Return (X, Y) of the center of cell containing provided text 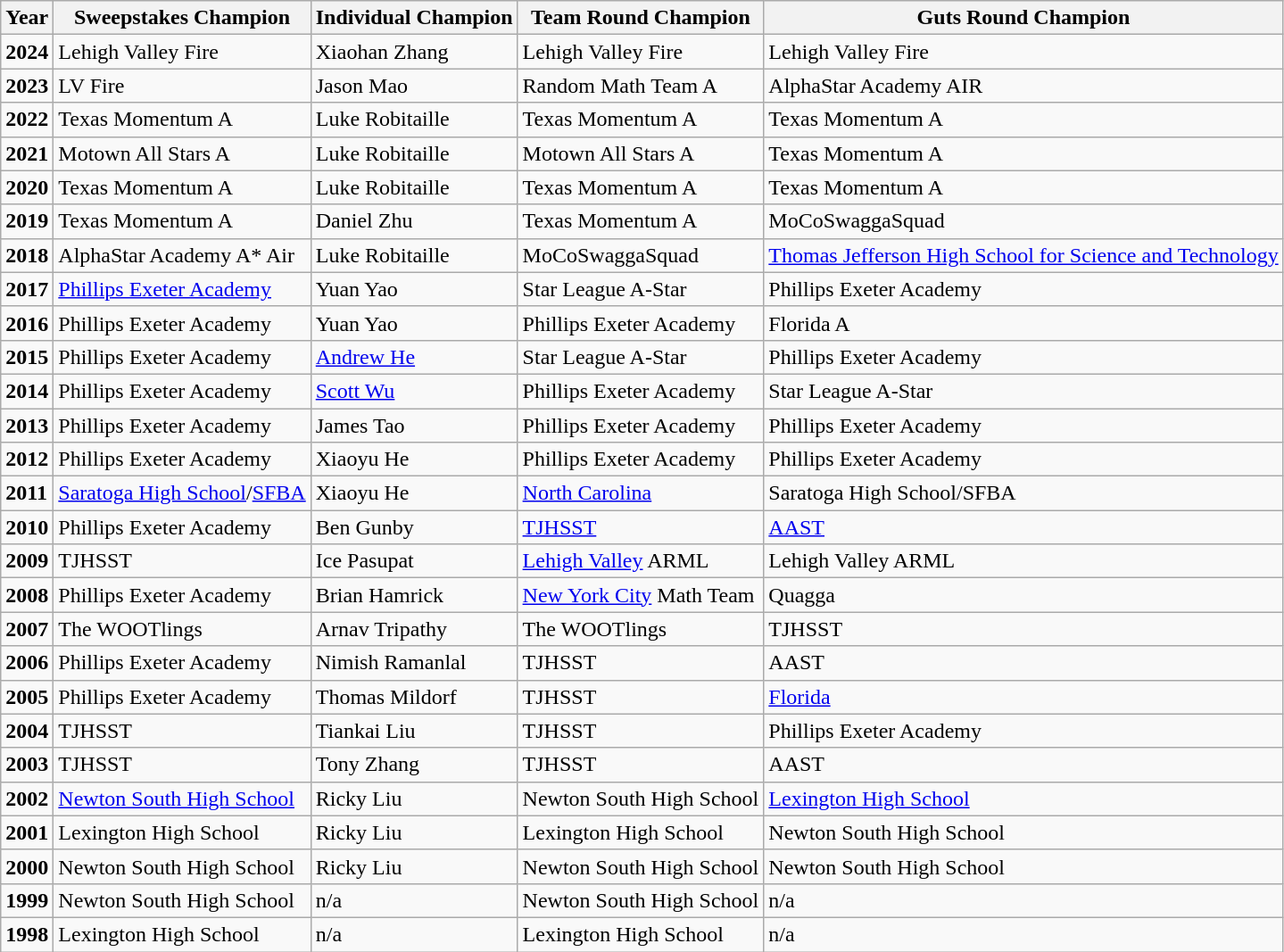
2005 (27, 697)
2019 (27, 221)
AlphaStar Academy AIR (1023, 86)
Tiankai Liu (414, 731)
2001 (27, 832)
2006 (27, 663)
Tony Zhang (414, 765)
New York City Math Team (641, 595)
2023 (27, 86)
2009 (27, 561)
2016 (27, 323)
2011 (27, 493)
Thomas Mildorf (414, 697)
Florida A (1023, 323)
Andrew He (414, 357)
2004 (27, 731)
2007 (27, 629)
Individual Champion (414, 18)
LV Fire (182, 86)
1999 (27, 900)
2003 (27, 765)
Guts Round Champion (1023, 18)
Scott Wu (414, 391)
Ice Pasupat (414, 561)
Brian Hamrick (414, 595)
2022 (27, 120)
James Tao (414, 426)
Jason Mao (414, 86)
Random Math Team A (641, 86)
2014 (27, 391)
Xiaohan Zhang (414, 52)
Ben Gunby (414, 527)
AlphaStar Academy A* Air (182, 255)
North Carolina (641, 493)
2002 (27, 799)
2021 (27, 153)
2018 (27, 255)
2020 (27, 187)
2012 (27, 459)
2017 (27, 289)
Quagga (1023, 595)
Year (27, 18)
Daniel Zhu (414, 221)
Sweepstakes Champion (182, 18)
2008 (27, 595)
Team Round Champion (641, 18)
Florida (1023, 697)
2015 (27, 357)
Arnav Tripathy (414, 629)
2010 (27, 527)
2000 (27, 866)
2013 (27, 426)
Thomas Jefferson High School for Science and Technology (1023, 255)
Nimish Ramanlal (414, 663)
2024 (27, 52)
1998 (27, 934)
